Locate the cell with the specified text and output its [X, Y] center coordinate. 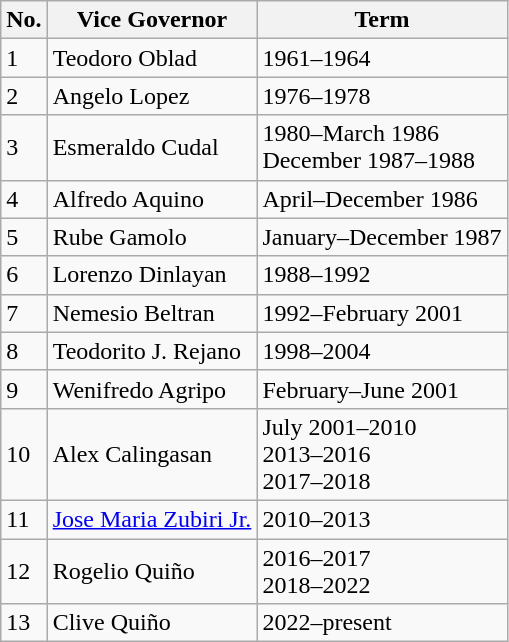
9 [24, 389]
Teodorito J. Rejano [152, 351]
8 [24, 351]
1961–1964 [382, 58]
2010–2013 [382, 519]
July 2001–20102013–20162017–2018 [382, 454]
13 [24, 623]
Rube Gamolo [152, 237]
4 [24, 199]
February–June 2001 [382, 389]
5 [24, 237]
Alex Calingasan [152, 454]
No. [24, 20]
Alfredo Aquino [152, 199]
1976–1978 [382, 96]
1998–2004 [382, 351]
April–December 1986 [382, 199]
Rogelio Quiño [152, 570]
Jose Maria Zubiri Jr. [152, 519]
Lorenzo Dinlayan [152, 275]
6 [24, 275]
Nemesio Beltran [152, 313]
Vice Governor [152, 20]
2 [24, 96]
7 [24, 313]
Clive Quiño [152, 623]
Esmeraldo Cudal [152, 148]
3 [24, 148]
2016–20172018–2022 [382, 570]
1 [24, 58]
January–December 1987 [382, 237]
12 [24, 570]
1988–1992 [382, 275]
1992–February 2001 [382, 313]
1980–March 1986December 1987–1988 [382, 148]
Angelo Lopez [152, 96]
Term [382, 20]
2022–present [382, 623]
Teodoro Oblad [152, 58]
10 [24, 454]
11 [24, 519]
Wenifredo Agripo [152, 389]
